Determine the (x, y) coordinate at the center of the cell enclosing the given text.  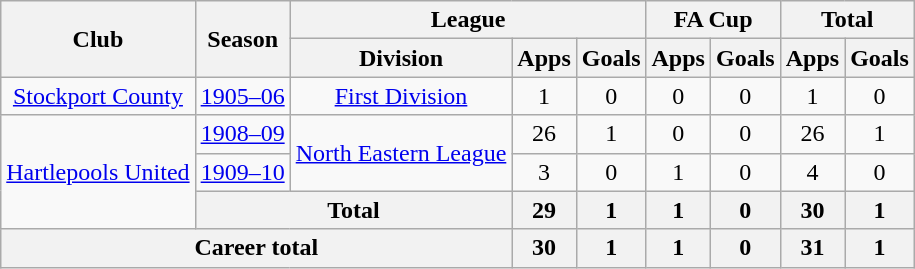
Stockport County (98, 96)
North Eastern League (401, 153)
31 (812, 248)
Hartlepools United (98, 172)
29 (544, 210)
League (468, 20)
1905–06 (242, 96)
3 (544, 172)
Division (401, 58)
Club (98, 39)
1908–09 (242, 134)
4 (812, 172)
1909–10 (242, 172)
First Division (401, 96)
Season (242, 39)
Career total (256, 248)
FA Cup (713, 20)
